Output the (x, y) coordinate of the center of the cell containing the given text.  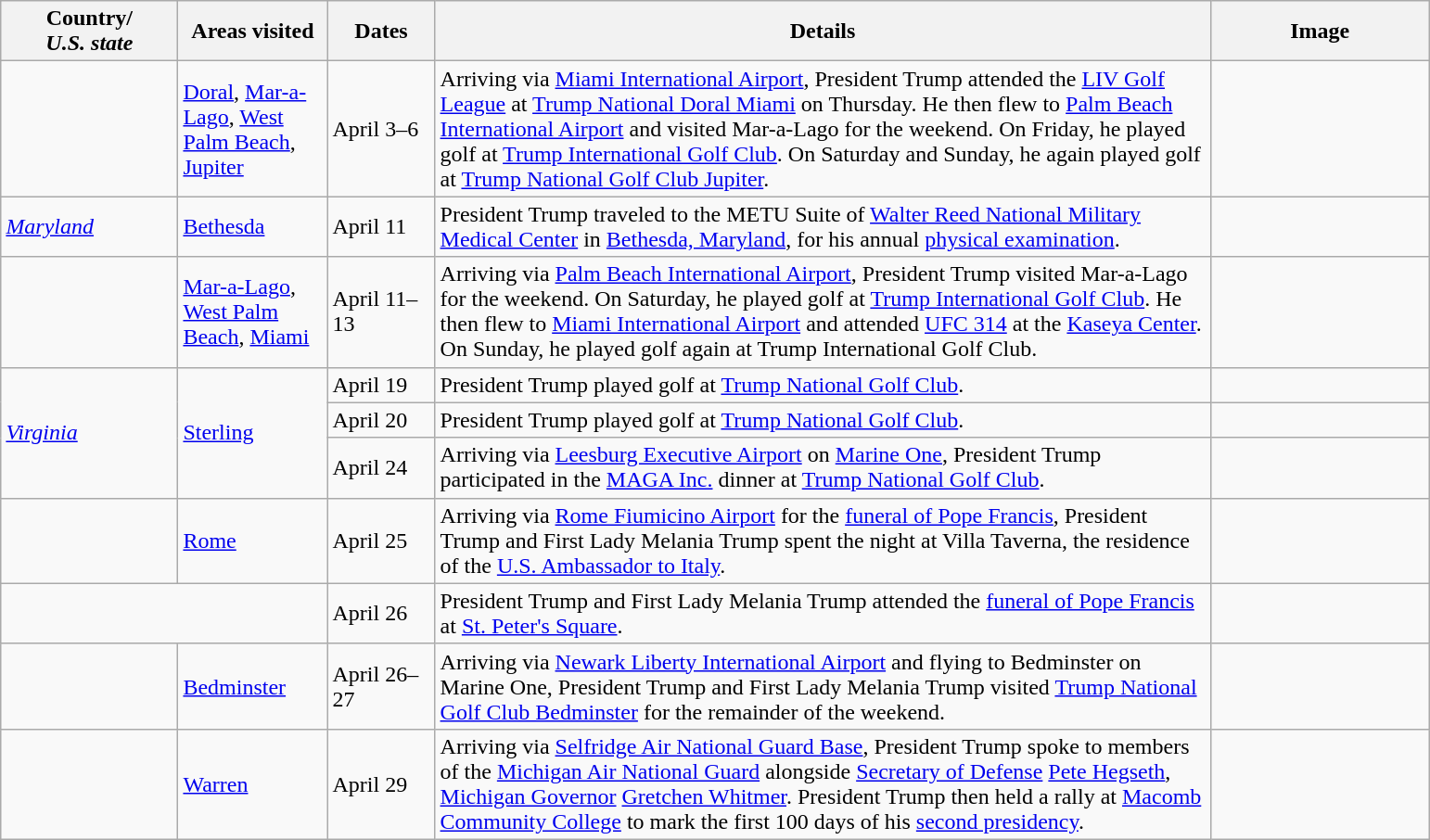
Dates (381, 32)
April 26 (381, 614)
Country/U.S. state (89, 32)
Warren (252, 784)
Maryland (89, 226)
Image (1320, 32)
Rome (252, 541)
April 29 (381, 784)
April 3–6 (381, 129)
Bedminster (252, 686)
April 26–27 (381, 686)
President Trump and First Lady Melania Trump attended the funeral of Pope Francis at St. Peter's Square. (823, 614)
April 11–13 (381, 312)
Doral, Mar-a-Lago, West Palm Beach, Jupiter (252, 129)
April 24 (381, 467)
Mar-a-Lago, West Palm Beach, Miami (252, 312)
April 11 (381, 226)
Arriving via Leesburg Executive Airport on Marine One, President Trump participated in the MAGA Inc. dinner at Trump National Golf Club. (823, 467)
Virginia (89, 432)
Details (823, 32)
Sterling (252, 432)
April 25 (381, 541)
April 19 (381, 385)
Areas visited (252, 32)
April 20 (381, 420)
Bethesda (252, 226)
